For the text-containing cell, return its midpoint in (x, y) coordinate format. 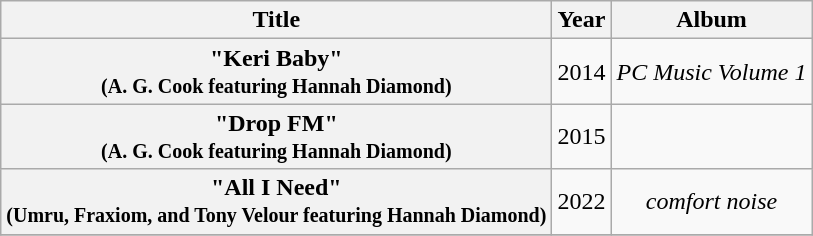
comfort noise (712, 202)
"Drop FM"(A. G. Cook featuring Hannah Diamond) (276, 136)
"All I Need"(Umru, Fraxiom, and Tony Velour featuring Hannah Diamond) (276, 202)
"Keri Baby"(A. G. Cook featuring Hannah Diamond) (276, 72)
2015 (582, 136)
PC Music Volume 1 (712, 72)
Year (582, 20)
Album (712, 20)
2014 (582, 72)
2022 (582, 202)
Title (276, 20)
